Output the [x, y] coordinate of the center of the cell containing the given text.  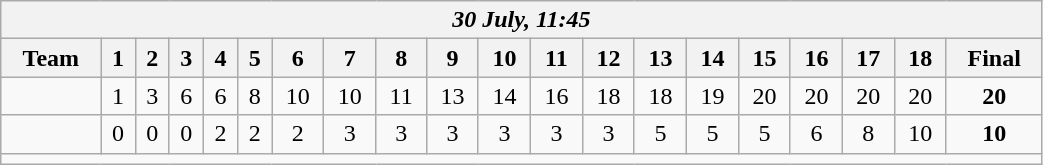
Final [994, 58]
Team [51, 58]
7 [350, 58]
4 [220, 58]
9 [452, 58]
12 [608, 58]
30 July, 11:45 [522, 20]
19 [712, 96]
15 [764, 58]
17 [868, 58]
